For the text-containing cell, return its midpoint in [X, Y] coordinate format. 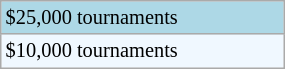
$25,000 tournaments [142, 17]
$10,000 tournaments [142, 51]
